Return (x, y) of the center of cell containing provided text 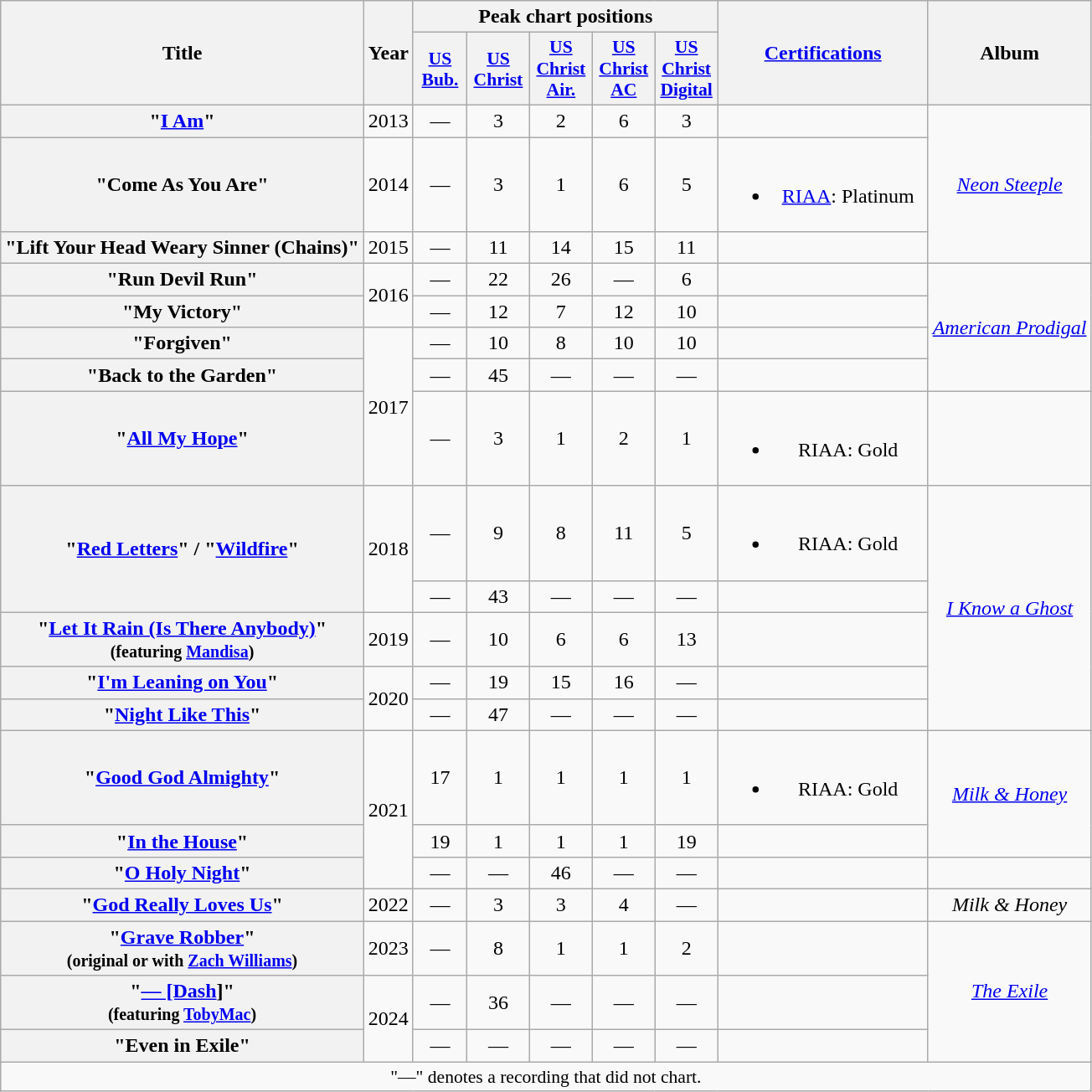
USChrist AC (623, 69)
Neon Steeple (1010, 184)
Album (1010, 54)
"O Holy Night" (183, 873)
"In the House" (183, 841)
2024 (389, 1018)
47 (497, 714)
2018 (389, 549)
"I'm Leaning on You" (183, 682)
2013 (389, 121)
9 (497, 533)
2019 (389, 640)
"Even in Exile" (183, 1046)
"Back to the Garden" (183, 375)
American Prodigal (1010, 327)
2023 (389, 948)
"Come As You Are" (183, 184)
2020 (389, 698)
USChrist Air. (561, 69)
2021 (389, 809)
16 (623, 682)
Title (183, 54)
"God Really Loves Us" (183, 904)
2022 (389, 904)
"All My Hope" (183, 439)
"Let It Rain (Is There Anybody)"(featuring Mandisa) (183, 640)
"Night Like This" (183, 714)
The Exile (1010, 992)
"— [Dash]"(featuring TobyMac) (183, 1003)
"—" denotes a recording that did not chart. (546, 1077)
45 (497, 375)
7 (561, 312)
26 (561, 280)
4 (623, 904)
RIAA: Platinum (822, 184)
Peak chart positions (565, 17)
14 (561, 248)
"Good God Almighty" (183, 777)
US Bub. (440, 69)
"Run Devil Run" (183, 280)
2015 (389, 248)
46 (561, 873)
Year (389, 54)
43 (497, 596)
"Lift Your Head Weary Sinner (Chains)" (183, 248)
"Red Letters" / "Wildfire" (183, 549)
US ChristDigital (687, 69)
36 (497, 1003)
2017 (389, 407)
USChrist (497, 69)
17 (440, 777)
Certifications (822, 54)
2014 (389, 184)
"Forgiven" (183, 343)
2016 (389, 296)
13 (687, 640)
"Grave Robber"(original or with Zach Williams) (183, 948)
"I Am" (183, 121)
I Know a Ghost (1010, 608)
"My Victory" (183, 312)
22 (497, 280)
